Detect which cell encompasses the target text, then output its [X, Y] center coordinate. 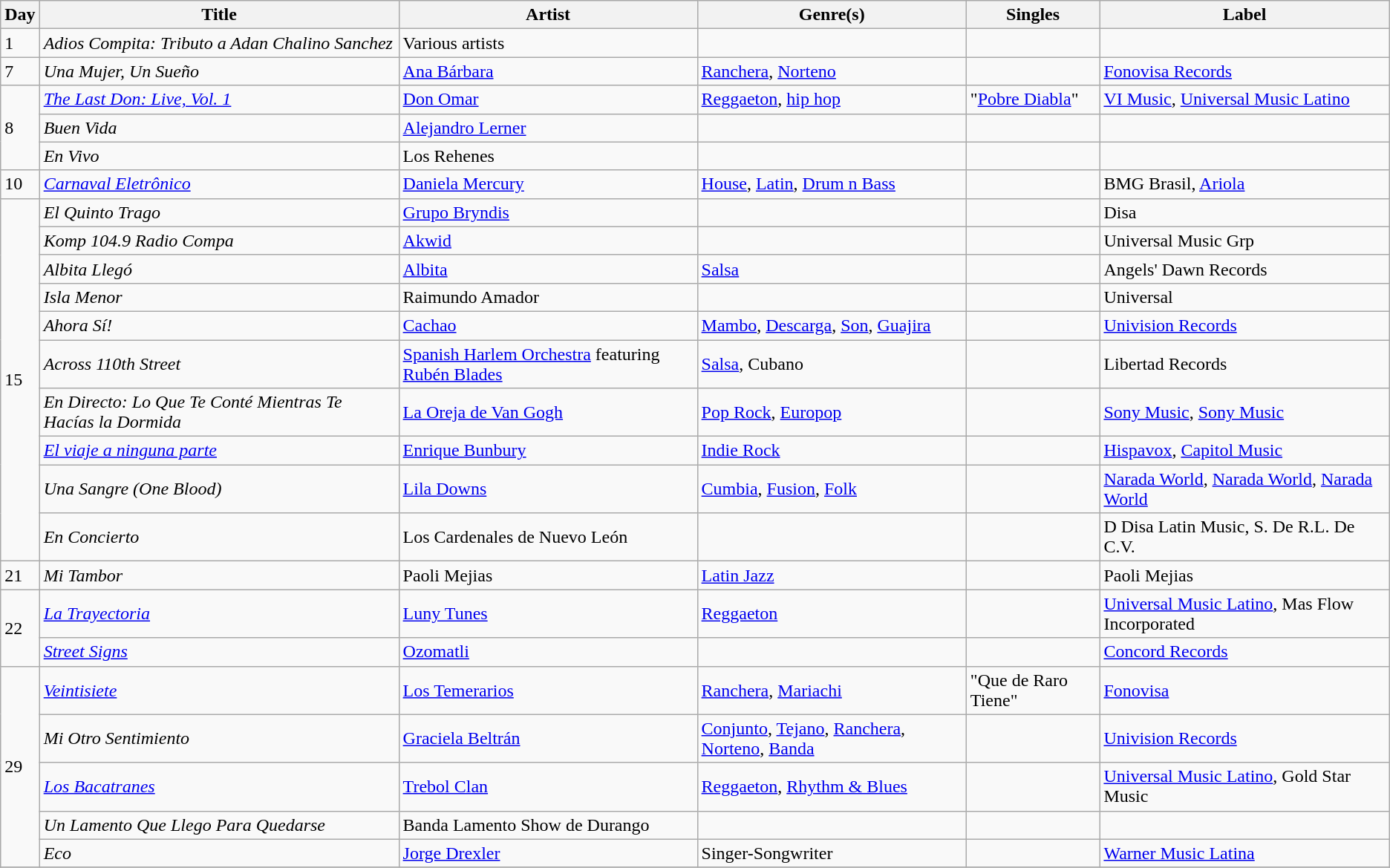
15 [20, 380]
En Directo: Lo Que Te Conté Mientras Te Hacías la Dormida [219, 413]
Singer-Songwriter [832, 853]
Artist [548, 15]
Enrique Bunbury [548, 451]
BMG Brasil, Ariola [1244, 184]
The Last Don: Live, Vol. 1 [219, 99]
Singles [1033, 15]
Reggaeton, Rhythm & Blues [832, 787]
Universal Music Latino, Gold Star Music [1244, 787]
Reggaeton [832, 613]
Una Mujer, Un Sueño [219, 71]
Angels' Dawn Records [1244, 269]
El viaje a ninguna parte [219, 451]
Daniela Mercury [548, 184]
Cumbia, Fusion, Folk [832, 489]
Mi Tambor [219, 575]
Cachao [548, 325]
Across 110th Street [219, 364]
Disa [1244, 212]
Adios Compita: Tributo a Adan Chalino Sanchez [219, 43]
10 [20, 184]
Eco [219, 853]
Albita [548, 269]
Banda Lamento Show de Durango [548, 825]
Ranchera, Norteno [832, 71]
"Pobre Diabla" [1033, 99]
22 [20, 628]
Isla Menor [219, 297]
D Disa Latin Music, S. De R.L. De C.V. [1244, 538]
Latin Jazz [832, 575]
Jorge Drexler [548, 853]
Akwid [548, 241]
Una Sangre (One Blood) [219, 489]
House, Latin, Drum n Bass [832, 184]
Ozomatli [548, 652]
Komp 104.9 Radio Compa [219, 241]
Ana Bárbara [548, 71]
Los Cardenales de Nuevo León [548, 538]
Salsa [832, 269]
Luny Tunes [548, 613]
"Que de Raro Tiene" [1033, 691]
Un Lamento Que Llego Para Quedarse [219, 825]
La Oreja de Van Gogh [548, 413]
Genre(s) [832, 15]
29 [20, 766]
Raimundo Amador [548, 297]
En Vivo [219, 156]
Concord Records [1244, 652]
Don Omar [548, 99]
Veintisiete [219, 691]
Universal Music Grp [1244, 241]
Pop Rock, Europop [832, 413]
Ahora Sí! [219, 325]
Street Signs [219, 652]
Universal [1244, 297]
Trebol Clan [548, 787]
8 [20, 128]
Spanish Harlem Orchestra featuring Rubén Blades [548, 364]
Alejandro Lerner [548, 128]
Ranchera, Mariachi [832, 691]
Salsa, Cubano [832, 364]
Label [1244, 15]
Mambo, Descarga, Son, Guajira [832, 325]
El Quinto Trago [219, 212]
Warner Music Latina [1244, 853]
Los Bacatranes [219, 787]
Grupo Bryndis [548, 212]
Indie Rock [832, 451]
VI Music, Universal Music Latino [1244, 99]
Albita Llegó [219, 269]
1 [20, 43]
Graciela Beltrán [548, 738]
Conjunto, Tejano, Ranchera, Norteno, Banda [832, 738]
Universal Music Latino, Mas Flow Incorporated [1244, 613]
Buen Vida [219, 128]
Narada World, Narada World, Narada World [1244, 489]
Los Rehenes [548, 156]
Reggaeton, hip hop [832, 99]
Carnaval Eletrônico [219, 184]
21 [20, 575]
Various artists [548, 43]
Los Temerarios [548, 691]
7 [20, 71]
Fonovisa [1244, 691]
Day [20, 15]
Libertad Records [1244, 364]
Title [219, 15]
Hispavox, Capitol Music [1244, 451]
La Trayectoria [219, 613]
Mi Otro Sentimiento [219, 738]
Sony Music, Sony Music [1244, 413]
Fonovisa Records [1244, 71]
En Concierto [219, 538]
Lila Downs [548, 489]
